Output the [x, y] coordinate of the center of the cell containing the given text.  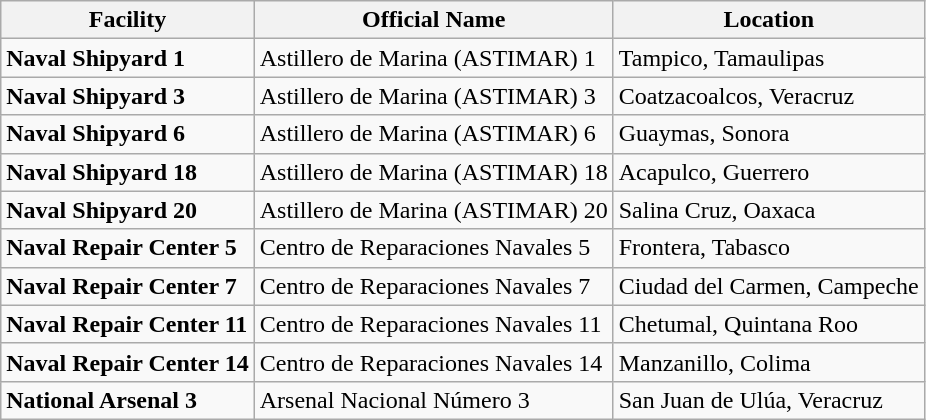
Arsenal Nacional Número 3 [434, 400]
Naval Repair Center 11 [128, 324]
Salina Cruz, Oaxaca [768, 210]
Coatzacoalcos, Veracruz [768, 96]
Naval Repair Center 14 [128, 362]
Manzanillo, Colima [768, 362]
Naval Shipyard 1 [128, 58]
Naval Repair Center 7 [128, 286]
Official Name [434, 20]
Guaymas, Sonora [768, 134]
Acapulco, Guerrero [768, 172]
Astillero de Marina (ASTIMAR) 3 [434, 96]
Ciudad del Carmen, Campeche [768, 286]
Tampico, Tamaulipas [768, 58]
Astillero de Marina (ASTIMAR) 18 [434, 172]
San Juan de Ulúa, Veracruz [768, 400]
Naval Shipyard 3 [128, 96]
Naval Shipyard 6 [128, 134]
Frontera, Tabasco [768, 248]
Astillero de Marina (ASTIMAR) 6 [434, 134]
Centro de Reparaciones Navales 14 [434, 362]
Naval Shipyard 20 [128, 210]
Centro de Reparaciones Navales 7 [434, 286]
Astillero de Marina (ASTIMAR) 20 [434, 210]
Centro de Reparaciones Navales 5 [434, 248]
Facility [128, 20]
Naval Shipyard 18 [128, 172]
National Arsenal 3 [128, 400]
Location [768, 20]
Centro de Reparaciones Navales 11 [434, 324]
Naval Repair Center 5 [128, 248]
Astillero de Marina (ASTIMAR) 1 [434, 58]
Chetumal, Quintana Roo [768, 324]
